Find where the given text appears and provide that cell's center as (x, y) coordinate. 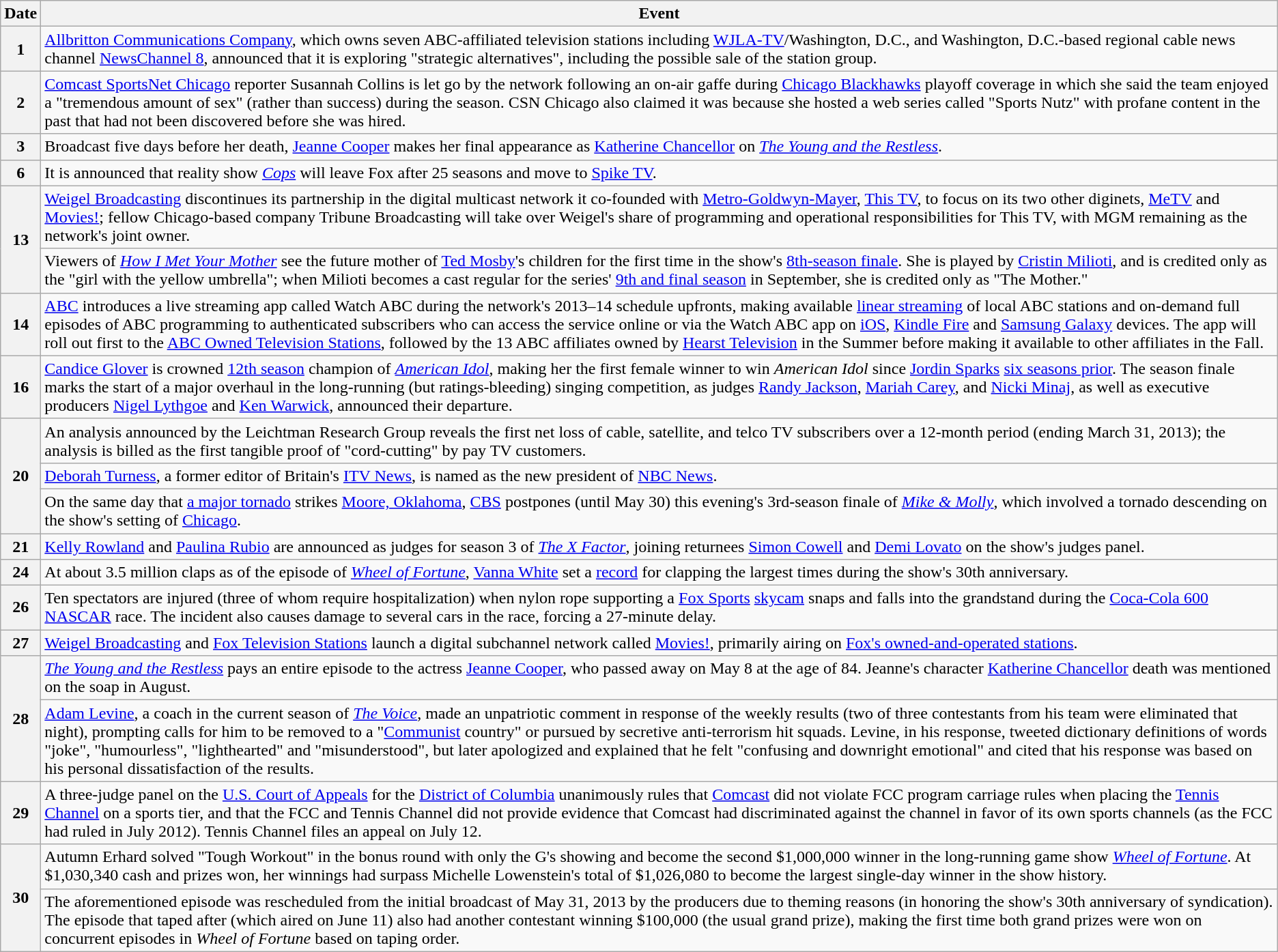
14 (20, 324)
It is announced that reality show Cops will leave Fox after 25 seasons and move to Spike TV. (659, 173)
Deborah Turness, a former editor of Britain's ITV News, is named as the new president of NBC News. (659, 476)
16 (20, 387)
20 (20, 476)
Broadcast five days before her death, Jeanne Cooper makes her final appearance as Katherine Chancellor on The Young and the Restless. (659, 147)
Date (20, 14)
Event (659, 14)
30 (20, 898)
24 (20, 573)
2 (20, 102)
1 (20, 49)
27 (20, 643)
6 (20, 173)
13 (20, 239)
28 (20, 719)
21 (20, 547)
3 (20, 147)
26 (20, 607)
29 (20, 813)
